Locate the cell with the specified text and output its (X, Y) center coordinate. 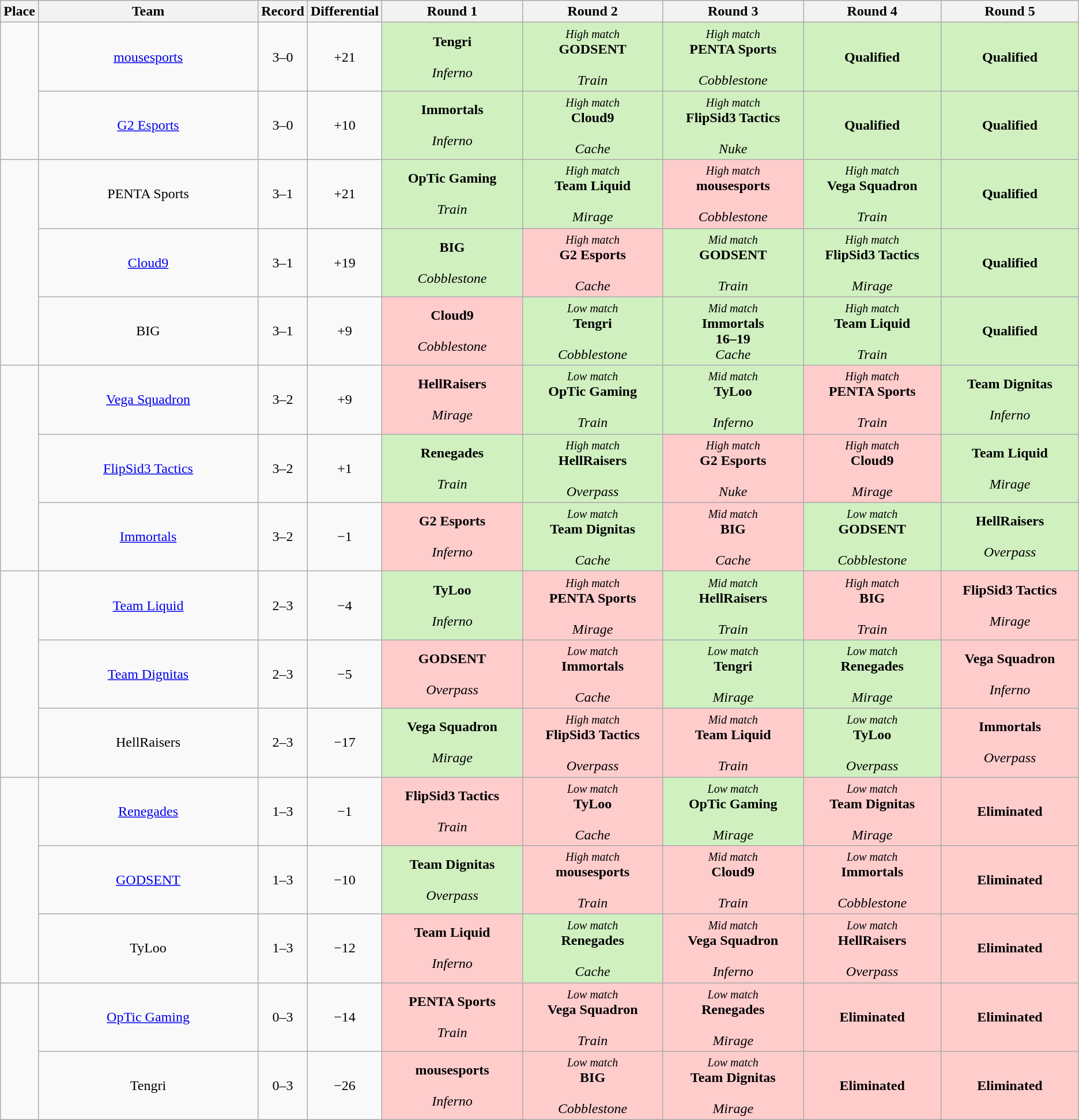
−5 (345, 674)
Round 4 (873, 12)
Mid matchVega SquadronInferno (733, 948)
−17 (345, 742)
TengriInferno (452, 56)
High matchPENTA SportsMirage (593, 605)
Low matchTengriMirage (733, 674)
FlipSid3 TacticsMirage (1010, 605)
Vega Squadron (148, 400)
G2 EsportsInferno (452, 537)
Mid matchTyLooInferno (733, 400)
Cloud9 (148, 263)
PENTA SportsTrain (452, 1017)
High matchPENTA SportsCobblestone (733, 56)
Differential (345, 12)
Team DignitasOverpass (452, 880)
Vega SquadronMirage (452, 742)
GODSENT (148, 880)
Round 5 (1010, 12)
Immortals (148, 537)
Mid matchCloud9Train (733, 880)
−14 (345, 1017)
Mid matchGODSENTTrain (733, 263)
Low matchGODSENTCobblestone (873, 537)
Low matchBIGCobblestone (593, 1085)
TyLoo (148, 948)
PENTA Sports (148, 194)
mousesportsInferno (452, 1085)
Low matchTengriCobblestone (593, 331)
Tengri (148, 1085)
High matchmousesportsCobblestone (733, 194)
ImmortalsOverpass (1010, 742)
High matchFlipSid3 TacticsNuke (733, 126)
GODSENTOverpass (452, 674)
mousesports (148, 56)
Low matchImmortalsCache (593, 674)
High matchTeam LiquidMirage (593, 194)
Cloud9Cobblestone (452, 331)
High matchG2 EsportsCache (593, 263)
−26 (345, 1085)
High matchCloud9Cache (593, 126)
Low matchTyLooCache (593, 811)
High matchGODSENTTrain (593, 56)
HellRaisersMirage (452, 400)
−12 (345, 948)
−4 (345, 605)
Team Dignitas (148, 674)
Mid matchHellRaisersTrain (733, 605)
Team DignitasInferno (1010, 400)
FlipSid3 TacticsTrain (452, 811)
Mid matchImmortals16–19Cache (733, 331)
Renegades (148, 811)
Round 2 (593, 12)
OpTic Gaming (148, 1017)
+10 (345, 126)
BIGCobblestone (452, 263)
G2 Esports (148, 126)
High matchVega SquadronTrain (873, 194)
−10 (345, 880)
Record (283, 12)
Round 1 (452, 12)
High matchBIGTrain (873, 605)
+1 (345, 468)
HellRaisersOverpass (1010, 537)
Low matchTyLooOverpass (873, 742)
Team LiquidInferno (452, 948)
Place (20, 12)
OpTic GamingTrain (452, 194)
Low matchRenegadesCache (593, 948)
Team LiquidMirage (1010, 468)
Vega SquadronInferno (1010, 674)
High matchPENTA SportsTrain (873, 400)
Low matchOpTic GamingTrain (593, 400)
Low matchTeam DignitasCache (593, 537)
High matchCloud9Mirage (873, 468)
Team Liquid (148, 605)
Mid matchBIGCache (733, 537)
High matchTeam LiquidTrain (873, 331)
Mid matchTeam LiquidTrain (733, 742)
RenegadesTrain (452, 468)
HellRaisers (148, 742)
TyLooInferno (452, 605)
High matchFlipSid3 TacticsOverpass (593, 742)
BIG (148, 331)
Round 3 (733, 12)
Low matchImmortalsCobblestone (873, 880)
ImmortalsInferno (452, 126)
High matchHellRaisersOverpass (593, 468)
Team (148, 12)
+19 (345, 263)
High matchFlipSid3 TacticsMirage (873, 263)
High matchmousesportsTrain (593, 880)
Low matchOpTic GamingMirage (733, 811)
High matchG2 EsportsNuke (733, 468)
Low matchVega SquadronTrain (593, 1017)
FlipSid3 Tactics (148, 468)
Low matchHellRaisersOverpass (873, 948)
